Identify which cell holds the provided text, then report its (x, y) central coordinate. 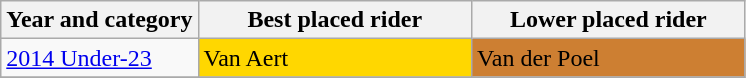
2014 Under-23 (100, 58)
Best placed rider (335, 20)
Lower placed rider (609, 20)
Year and category (100, 20)
Van Aert (335, 58)
Van der Poel (609, 58)
